Identify which cell holds the provided text, then report its [X, Y] central coordinate. 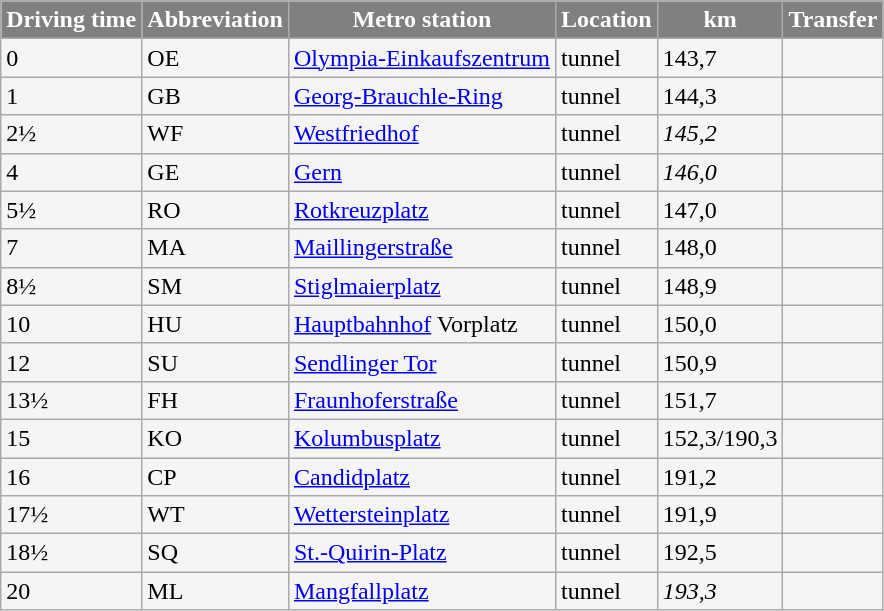
Stiglmaierplatz [422, 286]
148,9 [720, 286]
MA [216, 248]
146,0 [720, 172]
150,9 [720, 362]
191,2 [720, 477]
143,7 [720, 58]
13½ [72, 400]
RO [216, 210]
FH [216, 400]
15 [72, 438]
151,7 [720, 400]
St.-Quirin-Platz [422, 553]
GB [216, 96]
147,0 [720, 210]
Rotkreuzplatz [422, 210]
GE [216, 172]
ML [216, 591]
Wettersteinplatz [422, 515]
Candidplatz [422, 477]
150,0 [720, 324]
144,3 [720, 96]
Abbreviation [216, 20]
Gern [422, 172]
Mangfallplatz [422, 591]
193,3 [720, 591]
KO [216, 438]
Kolumbusplatz [422, 438]
192,5 [720, 553]
Location [606, 20]
1 [72, 96]
10 [72, 324]
CP [216, 477]
7 [72, 248]
12 [72, 362]
145,2 [720, 134]
Westfriedhof [422, 134]
Fraunhoferstraße [422, 400]
0 [72, 58]
Olympia-Einkaufszentrum [422, 58]
20 [72, 591]
Hauptbahnhof Vorplatz [422, 324]
18½ [72, 553]
5½ [72, 210]
2½ [72, 134]
191,9 [720, 515]
km [720, 20]
Sendlinger Tor [422, 362]
OE [216, 58]
Georg-Brauchle-Ring [422, 96]
148,0 [720, 248]
152,3/190,3 [720, 438]
Metro station [422, 20]
SU [216, 362]
Transfer [833, 20]
17½ [72, 515]
Maillingerstraße [422, 248]
SM [216, 286]
HU [216, 324]
SQ [216, 553]
Driving time [72, 20]
WF [216, 134]
4 [72, 172]
8½ [72, 286]
16 [72, 477]
WT [216, 515]
